Capture the cell that displays the provided text and extract its [X, Y] central coordinate. 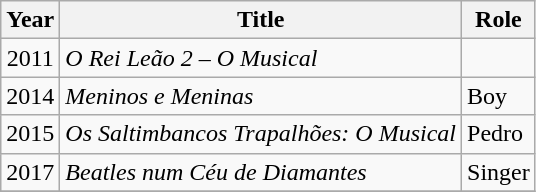
Meninos e Meninas [261, 96]
Beatles num Céu de Diamantes [261, 172]
Role [499, 20]
2017 [30, 172]
Boy [499, 96]
Singer [499, 172]
O Rei Leão 2 – O Musical [261, 58]
Pedro [499, 134]
Title [261, 20]
Os Saltimbancos Trapalhões: O Musical [261, 134]
Year [30, 20]
2014 [30, 96]
2015 [30, 134]
2011 [30, 58]
